From the cell containing the given text, extract its center point as [x, y] coordinate. 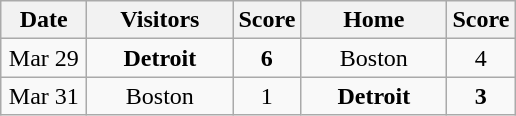
3 [481, 96]
Date [44, 20]
6 [267, 58]
Mar 29 [44, 58]
4 [481, 58]
Visitors [160, 20]
Home [374, 20]
Mar 31 [44, 96]
1 [267, 96]
